Determine the (x, y) coordinate at the center of the cell enclosing the given text.  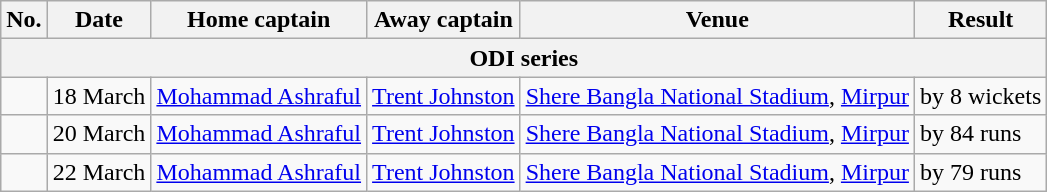
ODI series (524, 58)
Result (980, 20)
Home captain (259, 20)
22 March (99, 172)
by 8 wickets (980, 96)
Date (99, 20)
No. (24, 20)
Away captain (444, 20)
20 March (99, 134)
18 March (99, 96)
Venue (717, 20)
by 84 runs (980, 134)
by 79 runs (980, 172)
